Identify which cell holds the provided text, then report its (X, Y) central coordinate. 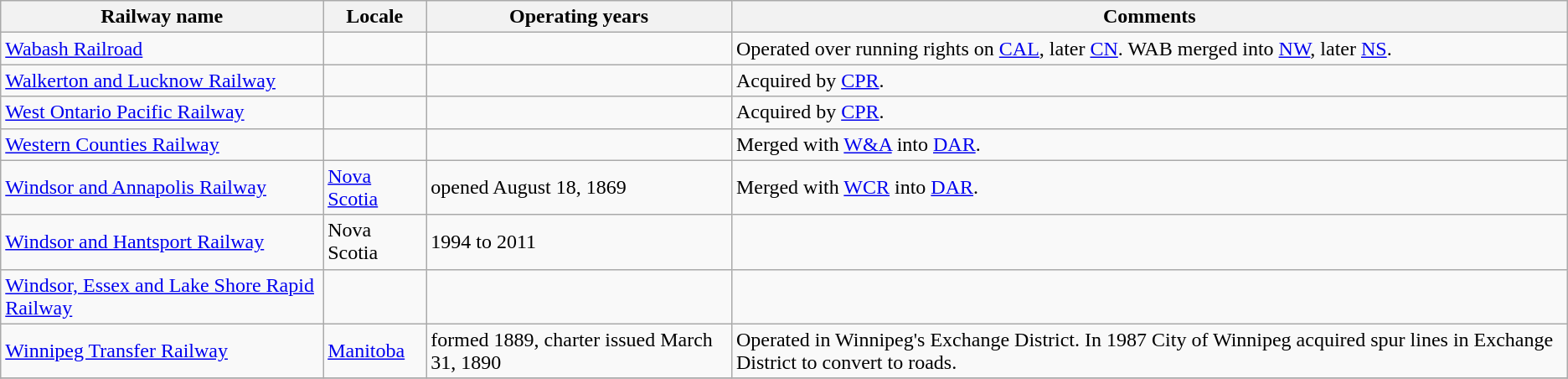
Wabash Railroad (162, 49)
Manitoba (375, 350)
Railway name (162, 17)
Comments (1149, 17)
Walkerton and Lucknow Railway (162, 80)
formed 1889, charter issued March 31, 1890 (580, 350)
West Ontario Pacific Railway (162, 112)
Operated in Winnipeg's Exchange District. In 1987 City of Winnipeg acquired spur lines in Exchange District to convert to roads. (1149, 350)
Operating years (580, 17)
Merged with WCR into DAR. (1149, 188)
Windsor and Annapolis Railway (162, 188)
Winnipeg Transfer Railway (162, 350)
Operated over running rights on CAL, later CN. WAB merged into NW, later NS. (1149, 49)
Western Counties Railway (162, 144)
Locale (375, 17)
Windsor, Essex and Lake Shore Rapid Railway (162, 297)
opened August 18, 1869 (580, 188)
1994 to 2011 (580, 241)
Merged with W&A into DAR. (1149, 144)
Windsor and Hantsport Railway (162, 241)
